Search for the cell housing the specified text and yield its (x, y) center coordinate. 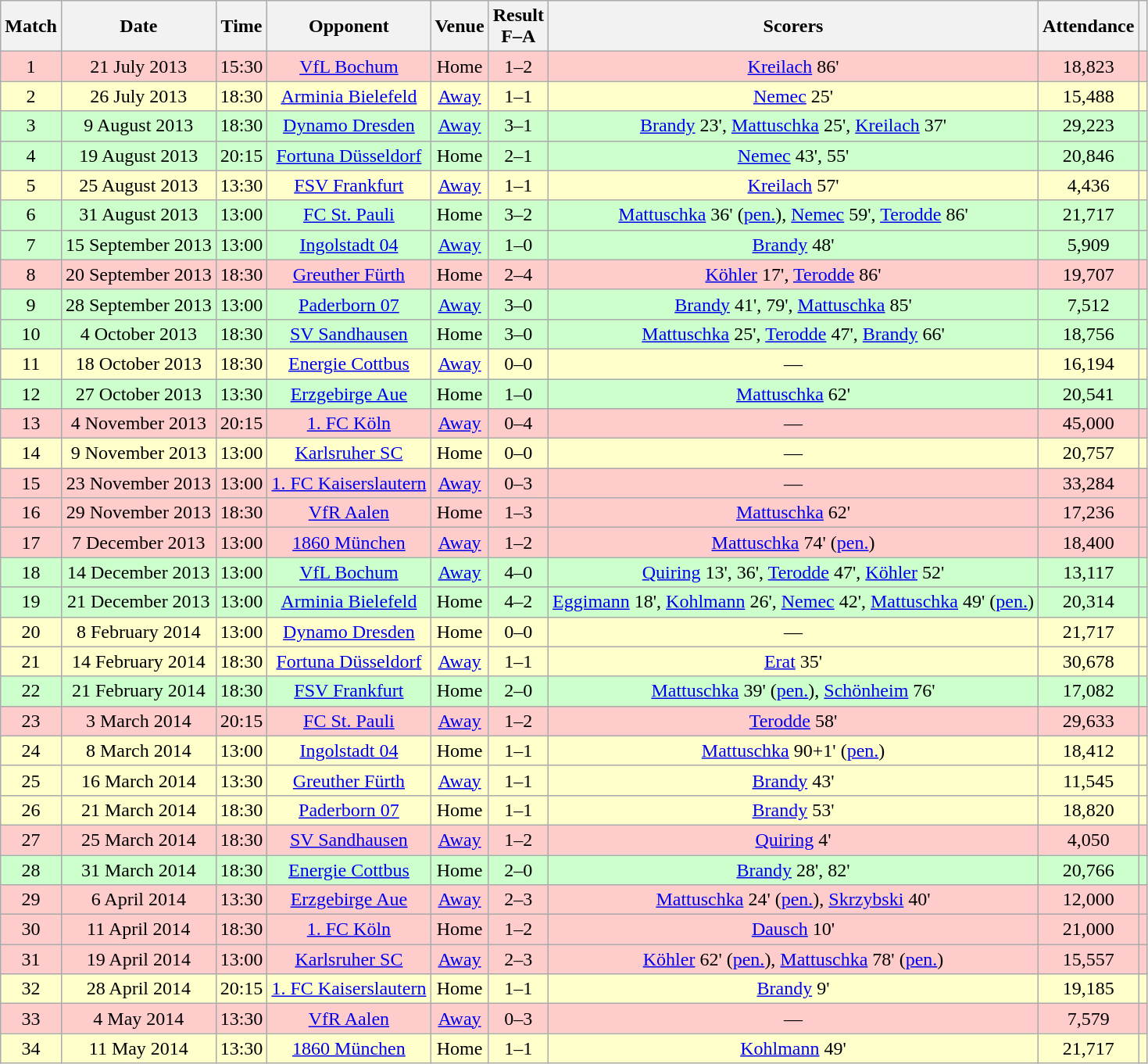
27 (31, 840)
29 (31, 900)
4 October 2013 (138, 334)
Mattuschka 74' (pen.) (794, 543)
12,000 (1089, 900)
17,082 (1089, 691)
0–4 (518, 424)
19 August 2013 (138, 156)
14 December 2013 (138, 572)
31 August 2013 (138, 215)
Mattuschka 25', Terodde 47', Brandy 66' (794, 334)
2–4 (518, 274)
4–0 (518, 572)
29,223 (1089, 126)
26 (31, 810)
3 (31, 126)
Mattuschka 24' (pen.), Skrzybski 40' (794, 900)
5,909 (1089, 245)
Mattuschka 39' (pen.), Schönheim 76' (794, 691)
20,846 (1089, 156)
Kohlmann 49' (794, 1048)
21 March 2014 (138, 810)
7,579 (1089, 1019)
26 July 2013 (138, 96)
15,557 (1089, 959)
11,545 (1089, 780)
33,284 (1089, 483)
Time (241, 27)
Nemec 43', 55' (794, 156)
18,756 (1089, 334)
4–2 (518, 602)
18,400 (1089, 543)
31 March 2014 (138, 870)
15 September 2013 (138, 245)
16,194 (1089, 364)
24 (31, 751)
19 April 2014 (138, 959)
27 October 2013 (138, 393)
14 February 2014 (138, 661)
25 (31, 780)
20,314 (1089, 602)
Date (138, 27)
7,512 (1089, 304)
Brandy 28', 82' (794, 870)
15,488 (1089, 96)
Nemec 25' (794, 96)
6 (31, 215)
20 (31, 632)
18,823 (1089, 66)
18,820 (1089, 810)
34 (31, 1048)
4 (31, 156)
Attendance (1089, 27)
Opponent (349, 27)
20,766 (1089, 870)
17,236 (1089, 513)
Quiring 4' (794, 840)
28 September 2013 (138, 304)
32 (31, 989)
4 November 2013 (138, 424)
15 (31, 483)
19 (31, 602)
8 February 2014 (138, 632)
21 July 2013 (138, 66)
18 (31, 572)
25 March 2014 (138, 840)
17 (31, 543)
ResultF–A (518, 27)
3–2 (518, 215)
18 October 2013 (138, 364)
Brandy 48' (794, 245)
29,633 (1089, 721)
29 November 2013 (138, 513)
13 (31, 424)
45,000 (1089, 424)
20,757 (1089, 453)
20 September 2013 (138, 274)
Venue (460, 27)
30,678 (1089, 661)
22 (31, 691)
19,185 (1089, 989)
9 November 2013 (138, 453)
13,117 (1089, 572)
31 (31, 959)
23 November 2013 (138, 483)
3 March 2014 (138, 721)
21 (31, 661)
1–3 (518, 513)
Kreilach 86' (794, 66)
18,412 (1089, 751)
21,000 (1089, 930)
1 (31, 66)
4 May 2014 (138, 1019)
16 (31, 513)
Kreilach 57' (794, 185)
3–1 (518, 126)
23 (31, 721)
9 August 2013 (138, 126)
25 August 2013 (138, 185)
11 May 2014 (138, 1048)
28 April 2014 (138, 989)
Brandy 53' (794, 810)
9 (31, 304)
Brandy 43' (794, 780)
20,541 (1089, 393)
11 April 2014 (138, 930)
30 (31, 930)
7 December 2013 (138, 543)
Brandy 23', Mattuschka 25', Kreilach 37' (794, 126)
8 (31, 274)
Köhler 17', Terodde 86' (794, 274)
2–1 (518, 156)
12 (31, 393)
Köhler 62' (pen.), Mattuschka 78' (pen.) (794, 959)
Brandy 41', 79', Mattuschka 85' (794, 304)
Eggimann 18', Kohlmann 26', Nemec 42', Mattuschka 49' (pen.) (794, 602)
15:30 (241, 66)
11 (31, 364)
Match (31, 27)
Mattuschka 90+1' (pen.) (794, 751)
19,707 (1089, 274)
4,436 (1089, 185)
8 March 2014 (138, 751)
Quiring 13', 36', Terodde 47', Köhler 52' (794, 572)
Dausch 10' (794, 930)
Erat 35' (794, 661)
6 April 2014 (138, 900)
Mattuschka 36' (pen.), Nemec 59', Terodde 86' (794, 215)
5 (31, 185)
Brandy 9' (794, 989)
2 (31, 96)
Terodde 58' (794, 721)
4,050 (1089, 840)
Scorers (794, 27)
21 February 2014 (138, 691)
28 (31, 870)
10 (31, 334)
33 (31, 1019)
16 March 2014 (138, 780)
7 (31, 245)
14 (31, 453)
21 December 2013 (138, 602)
